Extract the (X, Y) coordinate from the center of the cell holding the provided text.  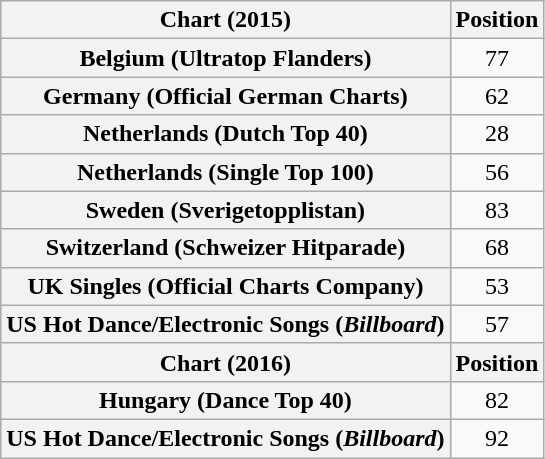
92 (497, 438)
82 (497, 400)
28 (497, 134)
Switzerland (Schweizer Hitparade) (226, 248)
UK Singles (Official Charts Company) (226, 286)
Sweden (Sverigetopplistan) (226, 210)
68 (497, 248)
57 (497, 324)
Hungary (Dance Top 40) (226, 400)
Belgium (Ultratop Flanders) (226, 58)
Chart (2015) (226, 20)
77 (497, 58)
56 (497, 172)
83 (497, 210)
62 (497, 96)
53 (497, 286)
Netherlands (Dutch Top 40) (226, 134)
Netherlands (Single Top 100) (226, 172)
Chart (2016) (226, 362)
Germany (Official German Charts) (226, 96)
